Find where the given text appears and provide that cell's center as (x, y) coordinate. 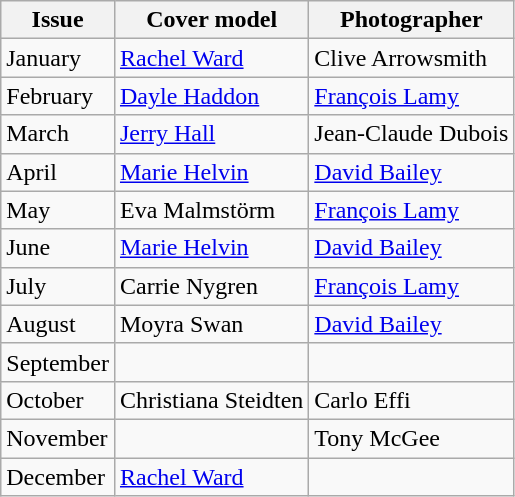
February (58, 96)
Jean-Claude Dubois (412, 134)
Cover model (211, 20)
July (58, 286)
October (58, 400)
Moyra Swan (211, 324)
Photographer (412, 20)
Christiana Steidten (211, 400)
May (58, 210)
August (58, 324)
September (58, 362)
Tony McGee (412, 438)
Issue (58, 20)
Jerry Hall (211, 134)
Carrie Nygren (211, 286)
March (58, 134)
December (58, 477)
Dayle Haddon (211, 96)
June (58, 248)
April (58, 172)
January (58, 58)
Carlo Effi (412, 400)
November (58, 438)
Eva Malmstörm (211, 210)
Clive Arrowsmith (412, 58)
